Return [X, Y] of the center of cell containing provided text 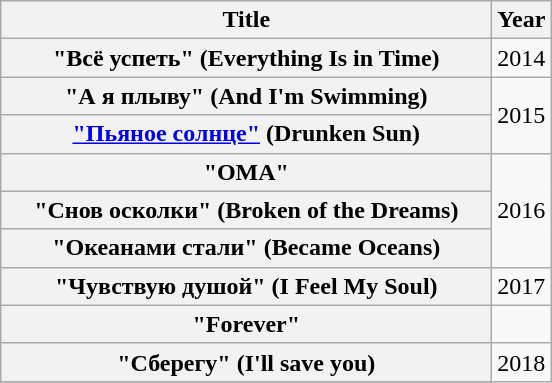
"Всё успеть" (Everything Is in Time) [246, 58]
"Forever" [246, 324]
"Пьяное солнце" (Drunken Sun) [246, 134]
"А я плыву" (And I'm Swimming) [246, 96]
"Снов осколки" (Broken of the Dreams) [246, 210]
"Сберегу" (I'll save you) [246, 362]
2015 [522, 115]
"Чувствую душой" (I Feel My Soul) [246, 286]
2014 [522, 58]
Year [522, 20]
Title [246, 20]
2016 [522, 210]
"Океанами стали" (Became Oceans) [246, 248]
"OMA" [246, 172]
2018 [522, 362]
2017 [522, 286]
